For the text-containing cell, return its midpoint in (x, y) coordinate format. 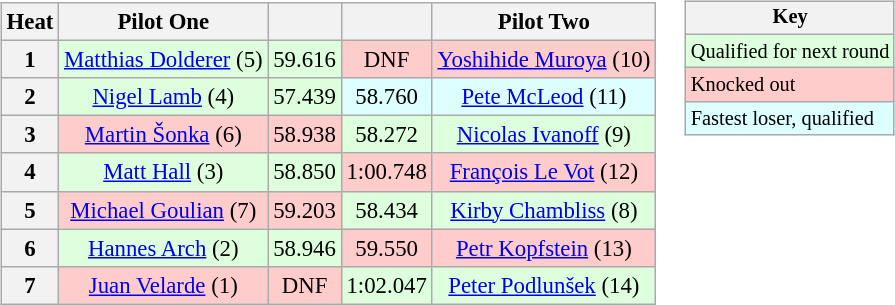
58.760 (386, 97)
Pilot One (164, 22)
Nicolas Ivanoff (9) (544, 135)
François Le Vot (12) (544, 172)
58.272 (386, 135)
Nigel Lamb (4) (164, 97)
58.850 (304, 172)
Peter Podlunšek (14) (544, 285)
58.938 (304, 135)
3 (30, 135)
59.203 (304, 210)
5 (30, 210)
Yoshihide Muroya (10) (544, 60)
1:02.047 (386, 285)
Pilot Two (544, 22)
Heat (30, 22)
Michael Goulian (7) (164, 210)
Fastest loser, qualified (790, 119)
Qualified for next round (790, 51)
Key (790, 18)
Matthias Dolderer (5) (164, 60)
59.616 (304, 60)
2 (30, 97)
58.946 (304, 248)
Hannes Arch (2) (164, 248)
1:00.748 (386, 172)
Pete McLeod (11) (544, 97)
Martin Šonka (6) (164, 135)
4 (30, 172)
Petr Kopfstein (13) (544, 248)
Matt Hall (3) (164, 172)
Juan Velarde (1) (164, 285)
1 (30, 60)
59.550 (386, 248)
58.434 (386, 210)
7 (30, 285)
Knocked out (790, 85)
6 (30, 248)
Kirby Chambliss (8) (544, 210)
57.439 (304, 97)
